Scan for the cell matching the given text and deliver its (x, y) coordinate at center. 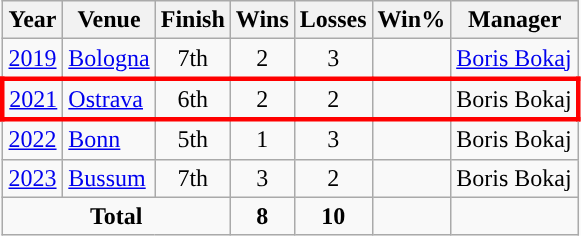
1 (262, 139)
Total (116, 216)
Bonn (109, 139)
Win% (412, 20)
2023 (32, 178)
10 (333, 216)
Bologna (109, 59)
6th (192, 98)
Year (32, 20)
Venue (109, 20)
Manager (515, 20)
8 (262, 216)
5th (192, 139)
2022 (32, 139)
Bussum (109, 178)
Finish (192, 20)
2021 (32, 98)
Ostrava (109, 98)
Losses (333, 20)
Wins (262, 20)
2019 (32, 59)
